Extract the (X, Y) coordinate from the center of the cell holding the provided text.  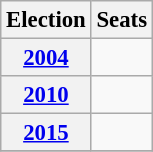
2004 (46, 58)
2010 (46, 95)
Election (46, 20)
Seats (122, 20)
2015 (46, 133)
